Search for the cell housing the specified text and yield its (x, y) center coordinate. 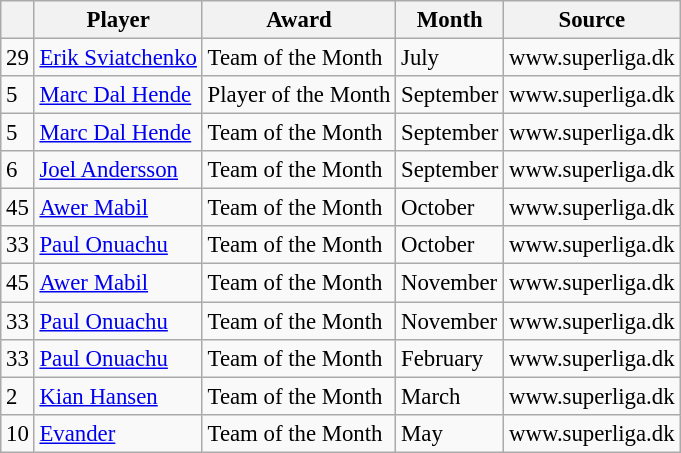
May (450, 433)
July (450, 58)
2 (18, 396)
Erik Sviatchenko (118, 58)
March (450, 396)
6 (18, 170)
Kian Hansen (118, 396)
Player of the Month (298, 95)
10 (18, 433)
Joel Andersson (118, 170)
Evander (118, 433)
Award (298, 20)
Month (450, 20)
29 (18, 58)
Player (118, 20)
February (450, 358)
Source (592, 20)
